Provide the [x, y] coordinate of the cell's center where the given text is located.  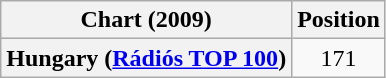
Chart (2009) [146, 20]
171 [339, 58]
Hungary (Rádiós TOP 100) [146, 58]
Position [339, 20]
